Return (X, Y) of the center of cell containing provided text 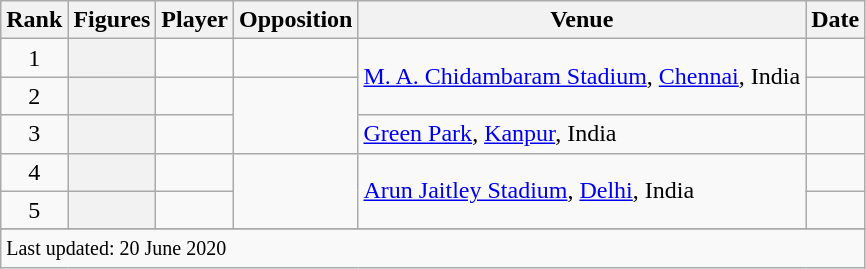
Arun Jaitley Stadium, Delhi, India (582, 191)
Date (836, 20)
5 (34, 210)
4 (34, 172)
2 (34, 96)
1 (34, 58)
Venue (582, 20)
Opposition (296, 20)
Last updated: 20 June 2020 (433, 248)
M. A. Chidambaram Stadium, Chennai, India (582, 77)
3 (34, 134)
Figures (112, 20)
Green Park, Kanpur, India (582, 134)
Rank (34, 20)
Player (195, 20)
